Identify which cell holds the provided text, then report its [X, Y] central coordinate. 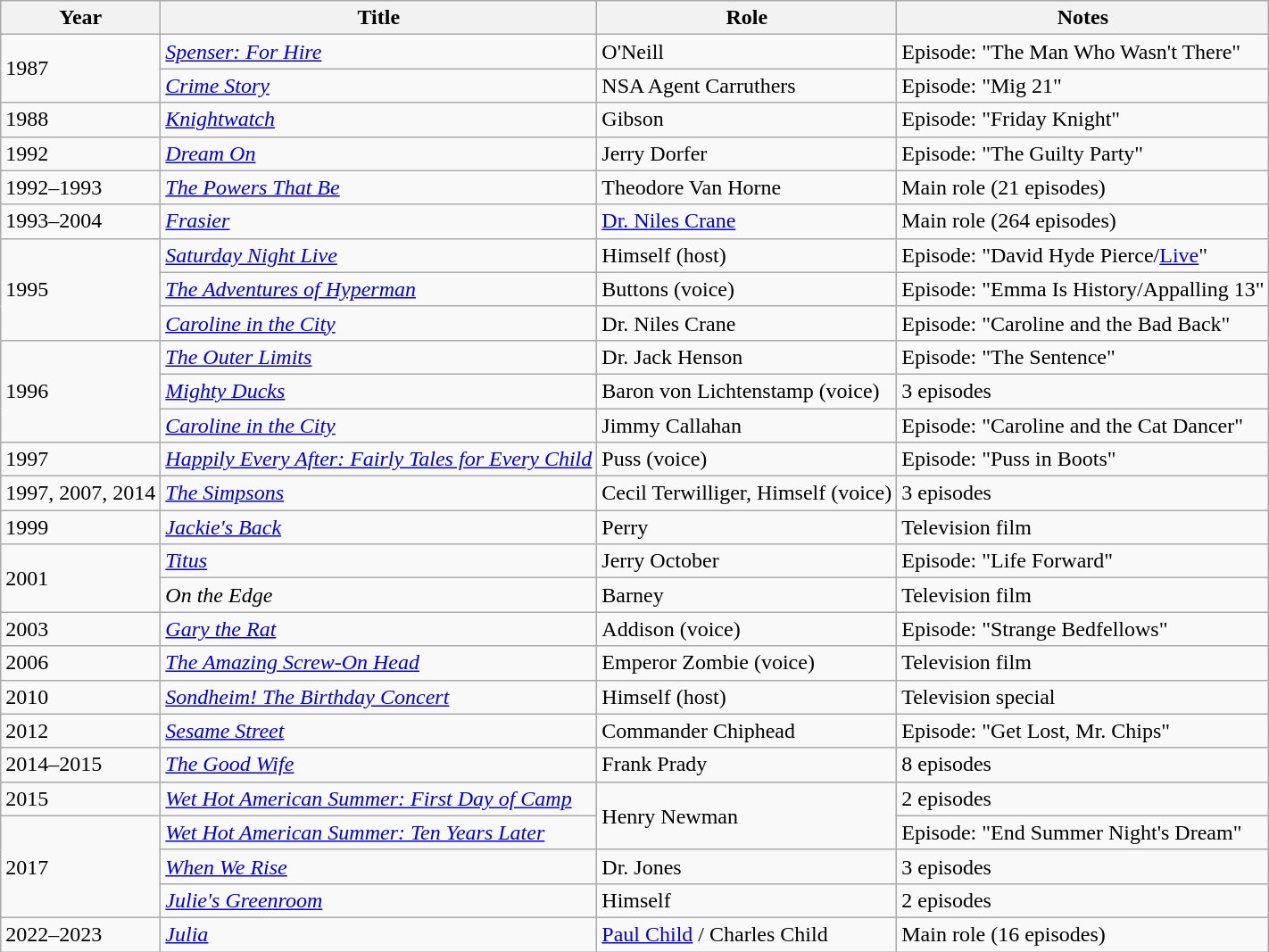
Jackie's Back [378, 527]
1988 [80, 120]
Cecil Terwilliger, Himself (voice) [747, 493]
1992–1993 [80, 187]
Episode: "Puss in Boots" [1083, 459]
Sondheim! The Birthday Concert [378, 697]
Episode: "Life Forward" [1083, 561]
Addison (voice) [747, 629]
2022–2023 [80, 934]
Television special [1083, 697]
The Powers That Be [378, 187]
1997 [80, 459]
Frank Prady [747, 765]
8 episodes [1083, 765]
Episode: "David Hyde Pierce/Live" [1083, 255]
1999 [80, 527]
1992 [80, 153]
Barney [747, 595]
O'Neill [747, 52]
Crime Story [378, 86]
1987 [80, 69]
Title [378, 18]
Spenser: For Hire [378, 52]
The Amazing Screw-On Head [378, 663]
Episode: "Strange Bedfellows" [1083, 629]
Main role (16 episodes) [1083, 934]
Episode: "Caroline and the Bad Back" [1083, 323]
Henry Newman [747, 815]
1995 [80, 289]
Main role (264 episodes) [1083, 221]
The Good Wife [378, 765]
2003 [80, 629]
Episode: "Mig 21" [1083, 86]
Commander Chiphead [747, 731]
The Adventures of Hyperman [378, 289]
Episode: "The Man Who Wasn't There" [1083, 52]
Gibson [747, 120]
Episode: "Get Lost, Mr. Chips" [1083, 731]
Episode: "Friday Knight" [1083, 120]
The Simpsons [378, 493]
Paul Child / Charles Child [747, 934]
2006 [80, 663]
Episode: "The Guilty Party" [1083, 153]
Julia [378, 934]
Jerry October [747, 561]
Baron von Lichtenstamp (voice) [747, 391]
Episode: "The Sentence" [1083, 357]
Buttons (voice) [747, 289]
Gary the Rat [378, 629]
2010 [80, 697]
Titus [378, 561]
Theodore Van Horne [747, 187]
Wet Hot American Summer: Ten Years Later [378, 832]
Dr. Jones [747, 866]
Notes [1083, 18]
Puss (voice) [747, 459]
On the Edge [378, 595]
Emperor Zombie (voice) [747, 663]
Saturday Night Live [378, 255]
Julie's Greenroom [378, 900]
2012 [80, 731]
1996 [80, 391]
Himself [747, 900]
2001 [80, 578]
When We Rise [378, 866]
Dream On [378, 153]
Year [80, 18]
Episode: "Emma Is History/Appalling 13" [1083, 289]
Sesame Street [378, 731]
NSA Agent Carruthers [747, 86]
Jerry Dorfer [747, 153]
Role [747, 18]
The Outer Limits [378, 357]
Happily Every After: Fairly Tales for Every Child [378, 459]
Knightwatch [378, 120]
2014–2015 [80, 765]
Jimmy Callahan [747, 426]
Wet Hot American Summer: First Day of Camp [378, 799]
1993–2004 [80, 221]
1997, 2007, 2014 [80, 493]
Episode: "Caroline and the Cat Dancer" [1083, 426]
Dr. Jack Henson [747, 357]
2015 [80, 799]
2017 [80, 866]
Main role (21 episodes) [1083, 187]
Perry [747, 527]
Frasier [378, 221]
Episode: "End Summer Night's Dream" [1083, 832]
Mighty Ducks [378, 391]
